Identify which cell holds the provided text, then report its (X, Y) central coordinate. 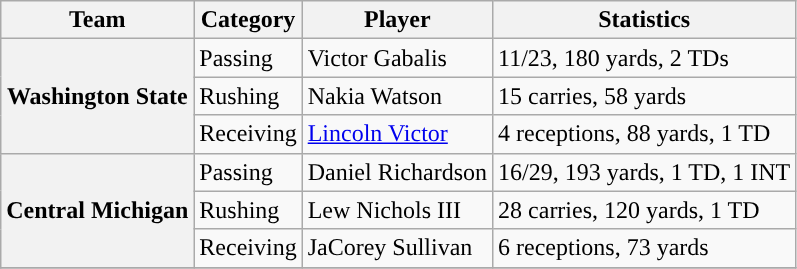
Statistics (644, 20)
Team (98, 20)
16/29, 193 yards, 1 TD, 1 INT (644, 172)
Washington State (98, 96)
28 carries, 120 yards, 1 TD (644, 210)
11/23, 180 yards, 2 TDs (644, 58)
Daniel Richardson (397, 172)
6 receptions, 73 yards (644, 248)
Victor Gabalis (397, 58)
Lew Nichols III (397, 210)
4 receptions, 88 yards, 1 TD (644, 134)
15 carries, 58 yards (644, 96)
Category (248, 20)
Nakia Watson (397, 96)
Lincoln Victor (397, 134)
Player (397, 20)
Central Michigan (98, 210)
JaCorey Sullivan (397, 248)
